Provide the [X, Y] coordinate of the cell's center where the given text is located.  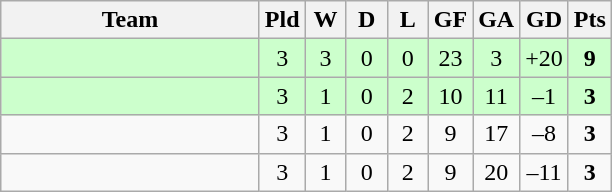
17 [496, 134]
20 [496, 172]
–8 [544, 134]
Pld [282, 20]
10 [450, 96]
GA [496, 20]
–1 [544, 96]
–11 [544, 172]
W [326, 20]
+20 [544, 58]
Pts [590, 20]
23 [450, 58]
D [366, 20]
L [408, 20]
GF [450, 20]
11 [496, 96]
Team [130, 20]
GD [544, 20]
